Return [x, y] of the center of cell containing provided text 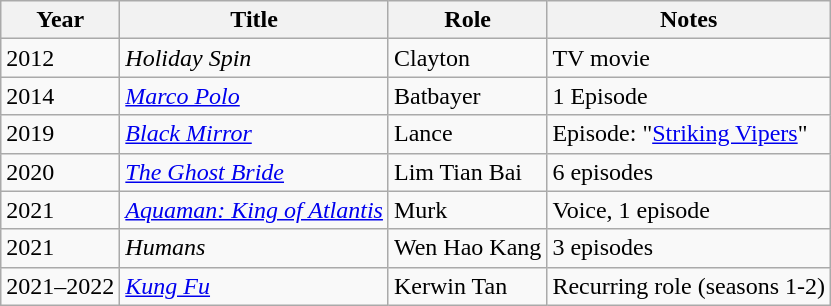
Notes [689, 20]
3 episodes [689, 248]
Kerwin Tan [467, 286]
Role [467, 20]
Voice, 1 episode [689, 210]
Aquaman: King of Atlantis [254, 210]
Recurring role (seasons 1-2) [689, 286]
Humans [254, 248]
Murk [467, 210]
Title [254, 20]
Wen Hao Kang [467, 248]
1 Episode [689, 96]
The Ghost Bride [254, 172]
TV movie [689, 58]
2019 [60, 134]
2020 [60, 172]
Lance [467, 134]
2012 [60, 58]
Clayton [467, 58]
Holiday Spin [254, 58]
Year [60, 20]
Kung Fu [254, 286]
Lim Tian Bai [467, 172]
Batbayer [467, 96]
Episode: "Striking Vipers" [689, 134]
2014 [60, 96]
6 episodes [689, 172]
Marco Polo [254, 96]
2021–2022 [60, 286]
Black Mirror [254, 134]
